Detect which cell encompasses the target text, then output its (X, Y) center coordinate. 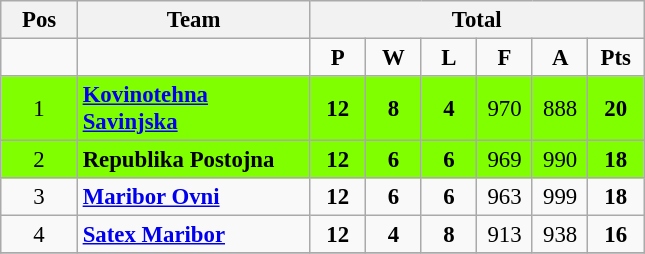
999 (560, 197)
20 (616, 108)
938 (560, 235)
Republika Postojna (194, 160)
888 (560, 108)
963 (505, 197)
970 (505, 108)
2 (40, 160)
W (394, 58)
Satex Maribor (194, 235)
16 (616, 235)
Kovinotehna Savinjska (194, 108)
Total (477, 20)
990 (560, 160)
L (449, 58)
913 (505, 235)
Pos (40, 20)
A (560, 58)
F (505, 58)
P (338, 58)
969 (505, 160)
1 (40, 108)
3 (40, 197)
Maribor Ovni (194, 197)
Team (194, 20)
Pts (616, 58)
